Determine the [X, Y] coordinate at the center of the cell enclosing the given text.  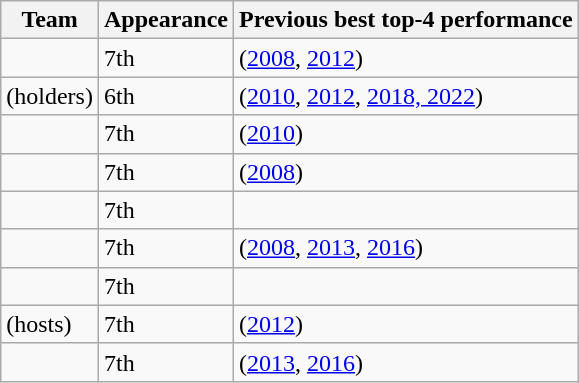
(2010) [406, 134]
Previous best top-4 performance [406, 20]
(2008) [406, 172]
(2013, 2016) [406, 362]
(2008, 2013, 2016) [406, 248]
6th [166, 96]
(2008, 2012) [406, 58]
(2010, 2012, 2018, 2022) [406, 96]
Appearance [166, 20]
(holders) [50, 96]
(hosts) [50, 324]
Team [50, 20]
(2012) [406, 324]
